Pinpoint the cell where the given text exists, returning its (X, Y) midpoint coordinate. 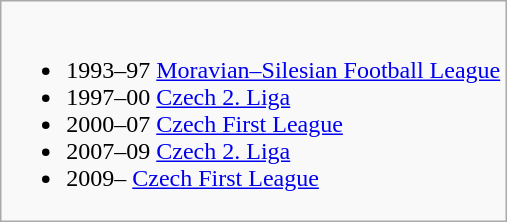
1993–97 Moravian–Silesian Football League1997–00 Czech 2. Liga2000–07 Czech First League2007–09 Czech 2. Liga2009– Czech First League (254, 112)
